Locate the cell with the specified text and output its [X, Y] center coordinate. 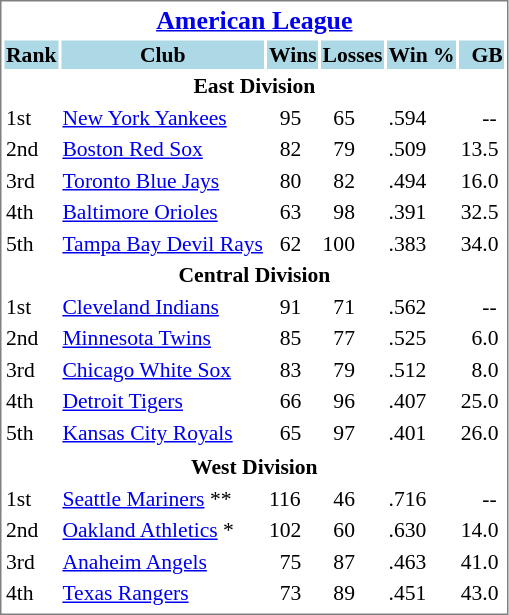
13.5 [482, 149]
East Division [254, 86]
43.0 [482, 593]
Win % [422, 54]
Wins [292, 54]
.451 [422, 593]
.463 [422, 562]
91 [292, 306]
16.0 [482, 180]
Baltimore Orioles [163, 212]
116 [292, 498]
89 [352, 593]
Rank [30, 54]
.494 [422, 180]
73 [292, 593]
.509 [422, 149]
85 [292, 338]
98 [352, 212]
Oakland Athletics * [163, 530]
Chicago White Sox [163, 370]
6.0 [482, 338]
Club [163, 54]
66 [292, 401]
Boston Red Sox [163, 149]
41.0 [482, 562]
Anaheim Angels [163, 562]
83 [292, 370]
Losses [352, 54]
Seattle Mariners ** [163, 498]
Texas Rangers [163, 593]
.383 [422, 244]
60 [352, 530]
Minnesota Twins [163, 338]
87 [352, 562]
.562 [422, 306]
Tampa Bay Devil Rays [163, 244]
63 [292, 212]
46 [352, 498]
77 [352, 338]
West Division [254, 467]
96 [352, 401]
Toronto Blue Jays [163, 180]
American League [254, 20]
26.0 [482, 432]
75 [292, 562]
80 [292, 180]
102 [292, 530]
62 [292, 244]
Detroit Tigers [163, 401]
25.0 [482, 401]
100 [352, 244]
.594 [422, 118]
.716 [422, 498]
8.0 [482, 370]
14.0 [482, 530]
32.5 [482, 212]
.407 [422, 401]
Kansas City Royals [163, 432]
Central Division [254, 275]
71 [352, 306]
97 [352, 432]
95 [292, 118]
34.0 [482, 244]
.630 [422, 530]
.401 [422, 432]
Cleveland Indians [163, 306]
GB [482, 54]
.391 [422, 212]
New York Yankees [163, 118]
.512 [422, 370]
.525 [422, 338]
